Extract the [X, Y] coordinate from the center of the cell holding the provided text.  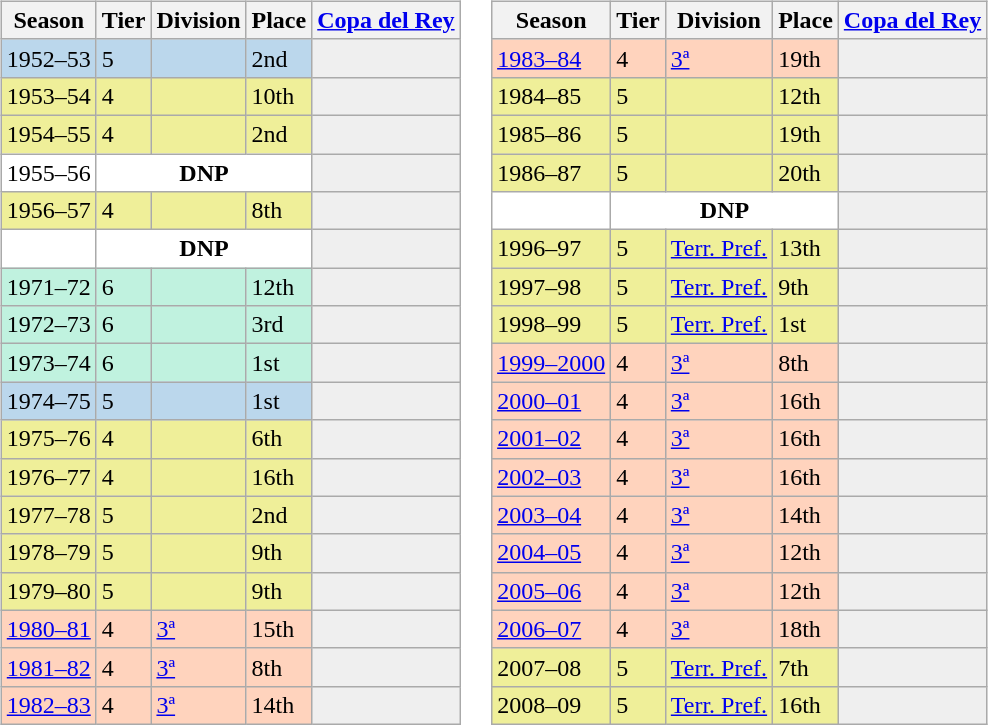
6th [279, 439]
1999–2000 [552, 363]
7th [806, 667]
1972–73 [48, 325]
1955–56 [48, 173]
1997–98 [552, 287]
1986–87 [552, 173]
1954–55 [48, 134]
1979–80 [48, 591]
1973–74 [48, 363]
1953–54 [48, 96]
2006–07 [552, 629]
1983–84 [552, 58]
1985–86 [552, 134]
18th [806, 629]
1977–78 [48, 515]
1956–57 [48, 211]
1974–75 [48, 401]
1975–76 [48, 439]
1952–53 [48, 58]
2001–02 [552, 439]
2002–03 [552, 477]
1984–85 [552, 96]
1982–83 [48, 705]
2004–05 [552, 553]
2005–06 [552, 591]
2000–01 [552, 401]
10th [279, 96]
2003–04 [552, 515]
2007–08 [552, 667]
3rd [279, 325]
1976–77 [48, 477]
15th [279, 629]
1971–72 [48, 287]
1981–82 [48, 667]
1980–81 [48, 629]
13th [806, 249]
20th [806, 173]
1978–79 [48, 553]
2008–09 [552, 705]
1998–99 [552, 325]
1996–97 [552, 249]
